Detect which cell encompasses the target text, then output its [x, y] center coordinate. 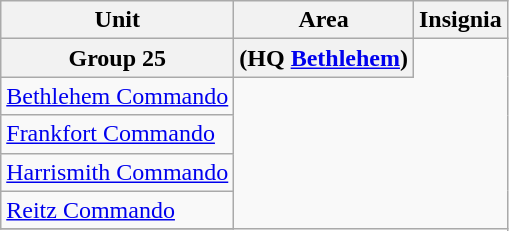
Frankfort Commando [118, 134]
Harrismith Commando [118, 172]
Group 25 [118, 58]
Bethlehem Commando [118, 96]
Insignia [460, 20]
Reitz Commando [118, 210]
(HQ Bethlehem) [324, 58]
Area [324, 20]
Unit [118, 20]
